Locate the cell with the specified text and output its [x, y] center coordinate. 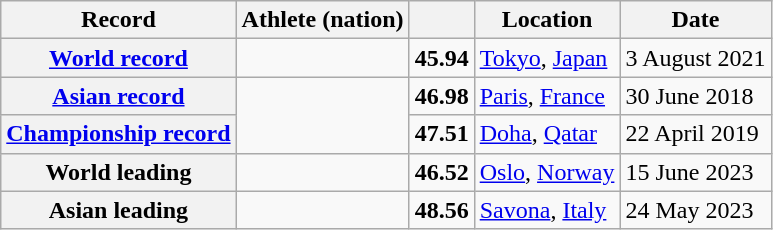
Tokyo, Japan [547, 58]
24 May 2023 [696, 210]
World record [118, 58]
30 June 2018 [696, 96]
15 June 2023 [696, 172]
48.56 [442, 210]
22 April 2019 [696, 134]
Record [118, 20]
45.94 [442, 58]
Location [547, 20]
Savona, Italy [547, 210]
World leading [118, 172]
Championship record [118, 134]
3 August 2021 [696, 58]
Asian record [118, 96]
Doha, Qatar [547, 134]
Oslo, Norway [547, 172]
47.51 [442, 134]
Date [696, 20]
Paris, France [547, 96]
Athlete (nation) [322, 20]
46.52 [442, 172]
46.98 [442, 96]
Asian leading [118, 210]
